Pinpoint the cell where the given text exists, returning its [x, y] midpoint coordinate. 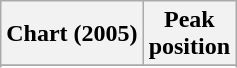
Peakposition [189, 34]
Chart (2005) [72, 34]
